Provide the (X, Y) coordinate of the cell's center where the given text is located.  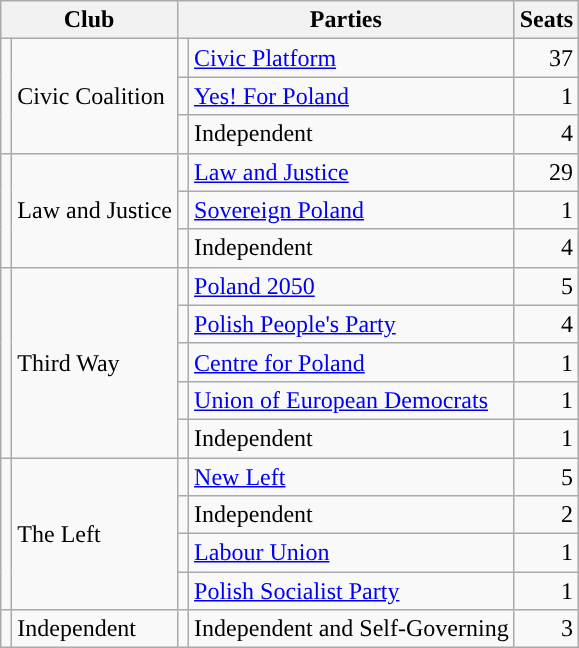
Poland 2050 (352, 286)
Third Way (95, 362)
3 (546, 629)
2 (546, 515)
Yes! For Poland (352, 96)
Independent and Self-Governing (352, 629)
29 (546, 172)
37 (546, 58)
Sovereign Poland (352, 210)
Parties (346, 20)
Labour Union (352, 553)
Club (90, 20)
Polish People's Party (352, 324)
The Left (95, 534)
Centre for Poland (352, 362)
Civic Platform (352, 58)
Civic Coalition (95, 96)
Union of European Democrats (352, 400)
Polish Socialist Party (352, 591)
Seats (546, 20)
New Left (352, 477)
